Return [x, y] of the center of cell containing provided text 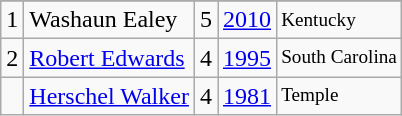
Robert Edwards [110, 58]
Kentucky [340, 20]
5 [206, 20]
Temple [340, 96]
1995 [248, 58]
Herschel Walker [110, 96]
South Carolina [340, 58]
1 [12, 20]
2010 [248, 20]
1981 [248, 96]
2 [12, 58]
Washaun Ealey [110, 20]
